Provide the [X, Y] coordinate of the cell's center where the given text is located.  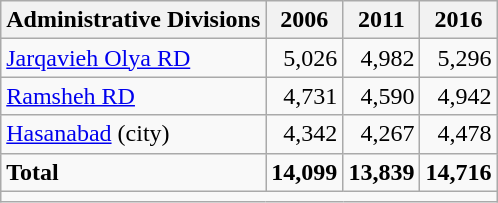
5,296 [458, 58]
4,731 [304, 96]
2011 [382, 20]
Jarqavieh Olya RD [134, 58]
Total [134, 172]
5,026 [304, 58]
4,267 [382, 134]
4,478 [458, 134]
13,839 [382, 172]
14,716 [458, 172]
2016 [458, 20]
4,942 [458, 96]
Hasanabad (city) [134, 134]
14,099 [304, 172]
4,342 [304, 134]
2006 [304, 20]
4,590 [382, 96]
Administrative Divisions [134, 20]
Ramsheh RD [134, 96]
4,982 [382, 58]
